Detect which cell encompasses the target text, then output its (X, Y) center coordinate. 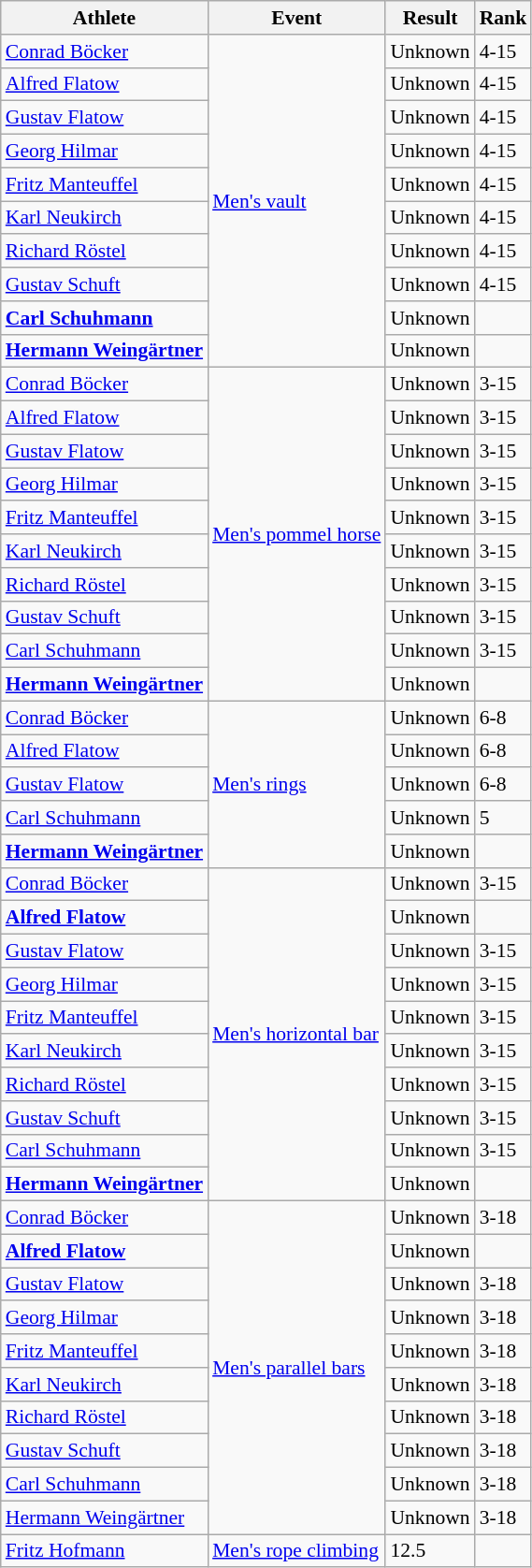
Men's horizontal bar (296, 1034)
12.5 (430, 1551)
5 (503, 818)
Men's rings (296, 784)
Fritz Hofmann (105, 1551)
Men's parallel bars (296, 1368)
Athlete (105, 18)
Men's vault (296, 201)
Result (430, 18)
Rank (503, 18)
Event (296, 18)
Men's pommel horse (296, 534)
Men's rope climbing (296, 1551)
